Return (x, y) of the center of cell containing provided text 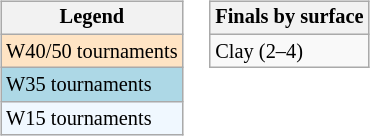
Finals by surface (289, 18)
W40/50 tournaments (92, 51)
W15 tournaments (92, 119)
W35 tournaments (92, 85)
Legend (92, 18)
Clay (2–4) (289, 51)
